Determine the (x, y) coordinate at the center of the cell enclosing the given text.  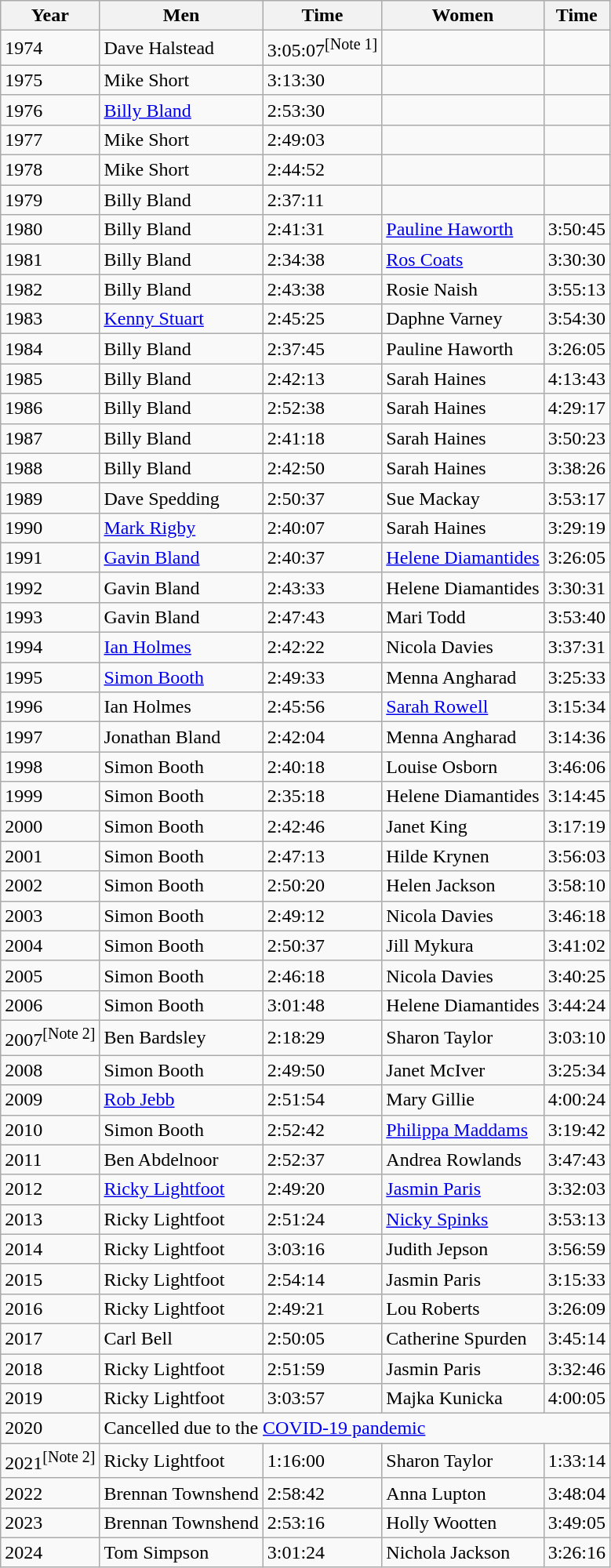
2:45:25 (322, 319)
Year (50, 16)
1985 (50, 379)
3:25:34 (576, 1070)
2011 (50, 1160)
Dave Halstead (181, 49)
3:56:03 (576, 856)
2018 (50, 1369)
3:53:40 (576, 617)
Helen Jackson (463, 886)
1997 (50, 737)
3:30:31 (576, 587)
3:03:16 (322, 1249)
Catherine Spurden (463, 1338)
3:32:46 (576, 1369)
1999 (50, 797)
3:26:09 (576, 1308)
2:50:05 (322, 1338)
1976 (50, 110)
Daphne Varney (463, 319)
2012 (50, 1189)
1986 (50, 408)
Ben Abdelnoor (181, 1160)
3:32:03 (576, 1189)
1982 (50, 289)
2:34:38 (322, 260)
2:51:54 (322, 1100)
2:52:42 (322, 1130)
Women (463, 16)
1:33:14 (576, 1461)
1993 (50, 617)
2:49:20 (322, 1189)
2:58:42 (322, 1493)
1975 (50, 80)
3:19:42 (576, 1130)
Rosie Naish (463, 289)
1991 (50, 557)
2:42:13 (322, 379)
3:45:14 (576, 1338)
Ros Coats (463, 260)
3:47:43 (576, 1160)
2:52:37 (322, 1160)
Andrea Rowlands (463, 1160)
3:50:23 (576, 438)
Louise Osborn (463, 767)
2005 (50, 975)
Mari Todd (463, 617)
Jonathan Bland (181, 737)
Dave Spedding (181, 498)
2:43:38 (322, 289)
2:35:18 (322, 797)
2024 (50, 1552)
1994 (50, 648)
1992 (50, 587)
2019 (50, 1399)
1981 (50, 260)
2022 (50, 1493)
2023 (50, 1523)
3:01:24 (322, 1552)
1990 (50, 528)
Carl Bell (181, 1338)
1978 (50, 170)
Men (181, 16)
3:50:45 (576, 230)
2:40:18 (322, 767)
Judith Jepson (463, 1249)
1977 (50, 140)
2:46:18 (322, 975)
4:00:05 (576, 1399)
Holly Wootten (463, 1523)
3:15:34 (576, 707)
2009 (50, 1100)
2006 (50, 1005)
2:50:20 (322, 886)
2:52:38 (322, 408)
3:14:45 (576, 797)
1996 (50, 707)
3:44:24 (576, 1005)
Mary Gillie (463, 1100)
2:51:59 (322, 1369)
2:53:30 (322, 110)
3:58:10 (576, 886)
Ben Bardsley (181, 1038)
Janet McIver (463, 1070)
3:03:57 (322, 1399)
2004 (50, 946)
1983 (50, 319)
3:40:25 (576, 975)
1979 (50, 200)
3:56:59 (576, 1249)
1:16:00 (322, 1461)
2:47:43 (322, 617)
4:13:43 (576, 379)
2020 (50, 1428)
3:49:05 (576, 1523)
2:40:07 (322, 528)
3:26:16 (576, 1552)
1995 (50, 677)
Tom Simpson (181, 1552)
Anna Lupton (463, 1493)
2002 (50, 886)
2:42:22 (322, 648)
1998 (50, 767)
3:03:10 (576, 1038)
Jill Mykura (463, 946)
2007[Note 2] (50, 1038)
2016 (50, 1308)
3:48:04 (576, 1493)
2:53:16 (322, 1523)
3:46:06 (576, 767)
3:29:19 (576, 528)
2:41:18 (322, 438)
2:54:14 (322, 1279)
Majka Kunicka (463, 1399)
4:00:24 (576, 1100)
3:37:31 (576, 648)
1987 (50, 438)
3:14:36 (576, 737)
3:17:19 (576, 826)
2:49:12 (322, 916)
Hilde Krynen (463, 856)
3:25:33 (576, 677)
2000 (50, 826)
2:42:50 (322, 468)
2010 (50, 1130)
3:01:48 (322, 1005)
2014 (50, 1249)
2001 (50, 856)
2021[Note 2] (50, 1461)
Janet King (463, 826)
4:29:17 (576, 408)
2:42:46 (322, 826)
3:54:30 (576, 319)
Lou Roberts (463, 1308)
1980 (50, 230)
2003 (50, 916)
3:13:30 (322, 80)
1989 (50, 498)
Nichola Jackson (463, 1552)
Sarah Rowell (463, 707)
2013 (50, 1219)
2:40:37 (322, 557)
Nicky Spinks (463, 1219)
2:51:24 (322, 1219)
2:49:33 (322, 677)
2017 (50, 1338)
3:05:07[Note 1] (322, 49)
2015 (50, 1279)
2:49:50 (322, 1070)
2:18:29 (322, 1038)
3:53:13 (576, 1219)
3:53:17 (576, 498)
3:38:26 (576, 468)
2:49:21 (322, 1308)
3:46:18 (576, 916)
Cancelled due to the COVID-19 pandemic (355, 1428)
Philippa Maddams (463, 1130)
2008 (50, 1070)
Rob Jebb (181, 1100)
2:44:52 (322, 170)
3:15:33 (576, 1279)
2:42:04 (322, 737)
Sue Mackay (463, 498)
1984 (50, 349)
2:43:33 (322, 587)
Kenny Stuart (181, 319)
2:45:56 (322, 707)
3:41:02 (576, 946)
3:30:30 (576, 260)
3:55:13 (576, 289)
2:47:13 (322, 856)
2:37:11 (322, 200)
2:41:31 (322, 230)
2:49:03 (322, 140)
Mark Rigby (181, 528)
2:37:45 (322, 349)
1974 (50, 49)
1988 (50, 468)
